Extract the (X, Y) coordinate from the center of the cell holding the provided text.  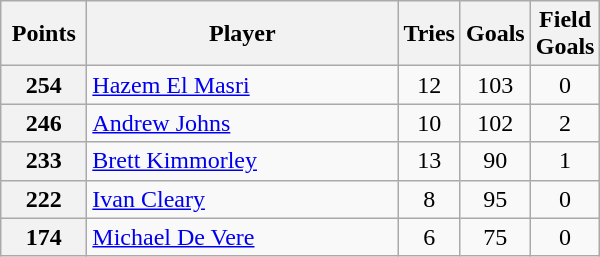
Tries (430, 34)
2 (565, 123)
Player (242, 34)
75 (495, 237)
Hazem El Masri (242, 85)
95 (495, 199)
90 (495, 161)
12 (430, 85)
10 (430, 123)
13 (430, 161)
8 (430, 199)
Andrew Johns (242, 123)
Goals (495, 34)
Brett Kimmorley (242, 161)
102 (495, 123)
Points (44, 34)
233 (44, 161)
1 (565, 161)
246 (44, 123)
254 (44, 85)
6 (430, 237)
Field Goals (565, 34)
222 (44, 199)
174 (44, 237)
Michael De Vere (242, 237)
103 (495, 85)
Ivan Cleary (242, 199)
